Find where the given text appears and provide that cell's center as [x, y] coordinate. 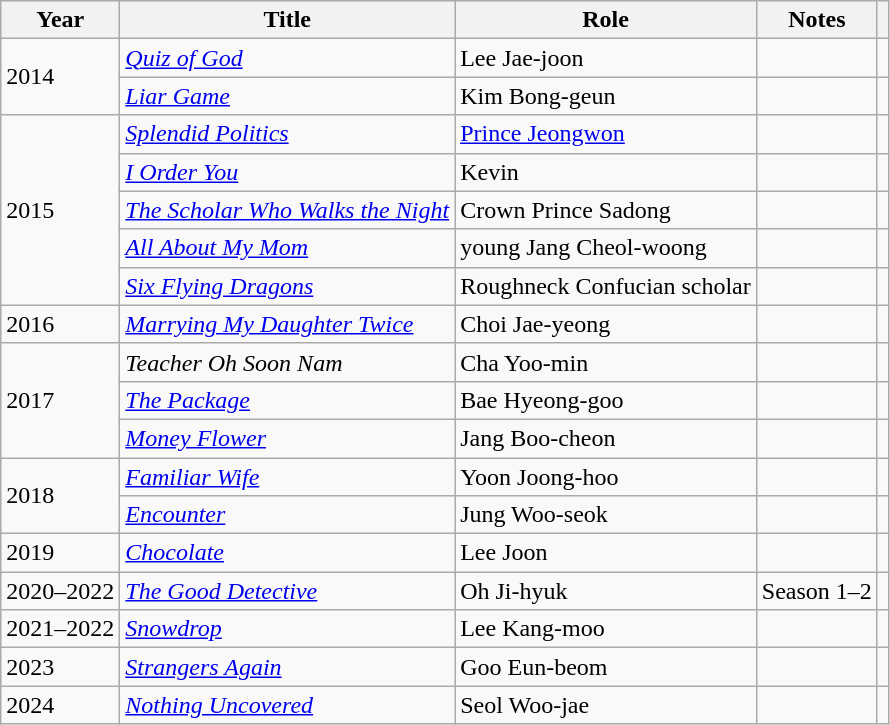
Title [288, 20]
Oh Ji-hyuk [606, 591]
2021–2022 [60, 629]
The Scholar Who Walks the Night [288, 210]
Roughneck Confucian scholar [606, 286]
2024 [60, 705]
Jung Woo-seok [606, 515]
2023 [60, 667]
Money Flower [288, 438]
Kim Bong-geun [606, 96]
Marrying My Daughter Twice [288, 324]
2017 [60, 400]
I Order You [288, 172]
Snowdrop [288, 629]
Familiar Wife [288, 477]
The Good Detective [288, 591]
Bae Hyeong-goo [606, 400]
All About My Mom [288, 248]
Jang Boo-cheon [606, 438]
Seol Woo-jae [606, 705]
2016 [60, 324]
Year [60, 20]
Encounter [288, 515]
Kevin [606, 172]
The Package [288, 400]
Cha Yoo-min [606, 362]
Teacher Oh Soon Nam [288, 362]
Lee Kang-moo [606, 629]
Splendid Politics [288, 134]
2020–2022 [60, 591]
Chocolate [288, 553]
Choi Jae-yeong [606, 324]
Lee Joon [606, 553]
young Jang Cheol-woong [606, 248]
Season 1–2 [816, 591]
2018 [60, 496]
Prince Jeongwon [606, 134]
2015 [60, 210]
Goo Eun-beom [606, 667]
Lee Jae-joon [606, 58]
Strangers Again [288, 667]
2014 [60, 77]
Liar Game [288, 96]
2019 [60, 553]
Six Flying Dragons [288, 286]
Nothing Uncovered [288, 705]
Yoon Joong-hoo [606, 477]
Crown Prince Sadong [606, 210]
Role [606, 20]
Quiz of God [288, 58]
Notes [816, 20]
